Identify which cell holds the provided text, then report its (X, Y) central coordinate. 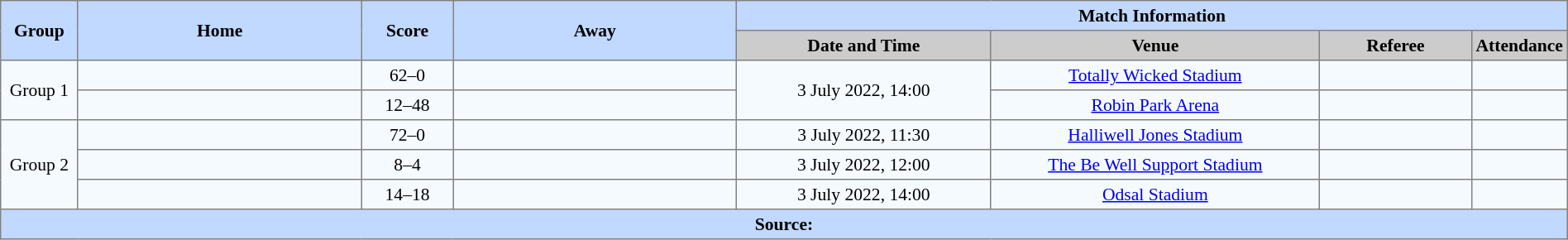
Referee (1396, 46)
Home (220, 31)
Date and Time (863, 46)
Halliwell Jones Stadium (1155, 135)
14–18 (407, 194)
Totally Wicked Stadium (1155, 75)
Score (407, 31)
12–48 (407, 105)
3 July 2022, 12:00 (863, 165)
The Be Well Support Stadium (1155, 165)
Match Information (1153, 16)
Group (40, 31)
Group 2 (40, 165)
3 July 2022, 11:30 (863, 135)
Source: (784, 224)
Odsal Stadium (1155, 194)
Away (595, 31)
8–4 (407, 165)
Group 1 (40, 90)
Robin Park Arena (1155, 105)
62–0 (407, 75)
72–0 (407, 135)
Attendance (1519, 46)
Venue (1155, 46)
